Detect which cell encompasses the target text, then output its [X, Y] center coordinate. 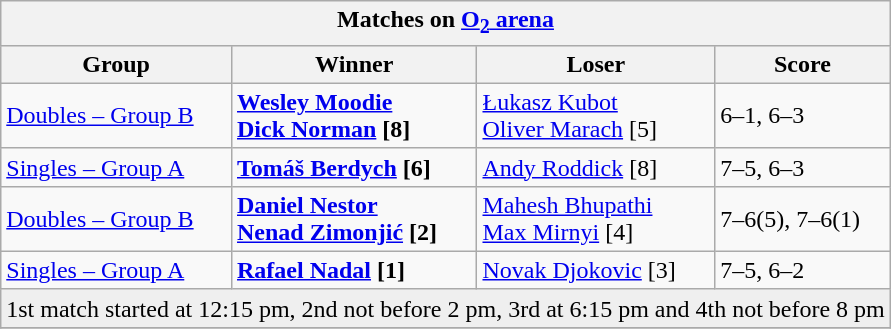
Novak Djokovic [3] [596, 270]
Tomáš Berdych [6] [354, 167]
7–6(5), 7–6(1) [803, 218]
Łukasz Kubot Oliver Marach [5] [596, 116]
Winner [354, 64]
1st match started at 12:15 pm, 2nd not before 2 pm, 3rd at 6:15 pm and 4th not before 8 pm [446, 308]
Wesley Moodie Dick Norman [8] [354, 116]
Andy Roddick [8] [596, 167]
Matches on O2 arena [446, 23]
7–5, 6–2 [803, 270]
6–1, 6–3 [803, 116]
Loser [596, 64]
Score [803, 64]
7–5, 6–3 [803, 167]
Daniel Nestor Nenad Zimonjić [2] [354, 218]
Group [116, 64]
Rafael Nadal [1] [354, 270]
Mahesh Bhupathi Max Mirnyi [4] [596, 218]
